Scan for the cell matching the given text and deliver its (X, Y) coordinate at center. 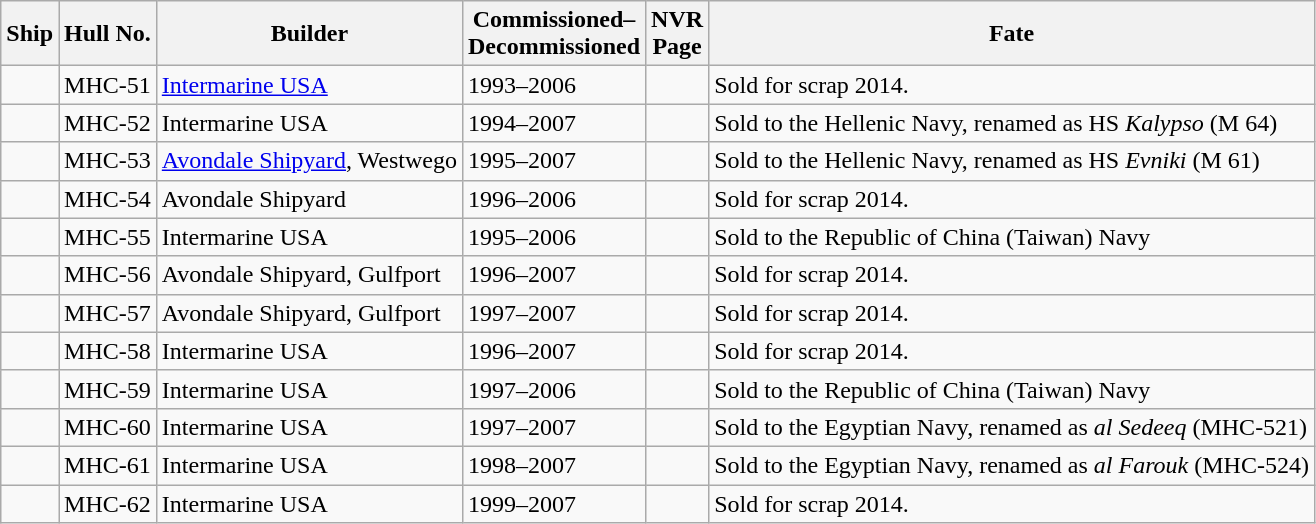
Ship (30, 34)
Fate (1012, 34)
MHC-52 (108, 123)
MHC-53 (108, 161)
1996–2006 (554, 199)
Hull No. (108, 34)
MHC-62 (108, 503)
1994–2007 (554, 123)
1995–2007 (554, 161)
Sold to the Hellenic Navy, renamed as HS Kalypso (M 64) (1012, 123)
Commissioned–Decommissioned (554, 34)
MHC-51 (108, 85)
1999–2007 (554, 503)
Builder (309, 34)
MHC-58 (108, 351)
Sold to the Egyptian Navy, renamed as al Sedeeq (MHC-521) (1012, 427)
Sold to the Hellenic Navy, renamed as HS Evniki (M 61) (1012, 161)
MHC-54 (108, 199)
1997–2006 (554, 389)
1995–2006 (554, 237)
MHC-61 (108, 465)
Avondale Shipyard (309, 199)
1998–2007 (554, 465)
Sold to the Egyptian Navy, renamed as al Farouk (MHC-524) (1012, 465)
NVRPage (678, 34)
MHC-60 (108, 427)
Avondale Shipyard, Westwego (309, 161)
MHC-59 (108, 389)
MHC-57 (108, 313)
MHC-56 (108, 275)
1993–2006 (554, 85)
MHC-55 (108, 237)
